Provide the [X, Y] coordinate of the cell's center where the given text is located.  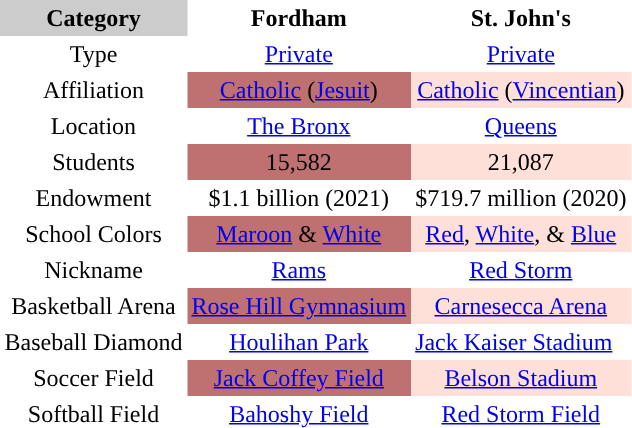
Affiliation [94, 90]
Red Storm [521, 270]
21,087 [521, 162]
Type [94, 54]
$719.7 million (2020) [521, 198]
St. John's [521, 18]
Queens [521, 126]
Students [94, 162]
Belson Stadium [521, 378]
The Bronx [299, 126]
Carnesecca Arena [521, 306]
Maroon & White [299, 234]
Category [94, 18]
Catholic (Jesuit) [299, 90]
Fordham [299, 18]
Rose Hill Gymnasium [299, 306]
Houlihan Park [299, 342]
Baseball Diamond [94, 342]
Endowment [94, 198]
$1.1 billion (2021) [299, 198]
Rams [299, 270]
Jack Kaiser Stadium [521, 342]
School Colors [94, 234]
15,582 [299, 162]
Nickname [94, 270]
Location [94, 126]
Red, White, & Blue [521, 234]
Jack Coffey Field [299, 378]
Catholic (Vincentian) [521, 90]
Soccer Field [94, 378]
Basketball Arena [94, 306]
